Return (x, y) of the center of cell containing provided text 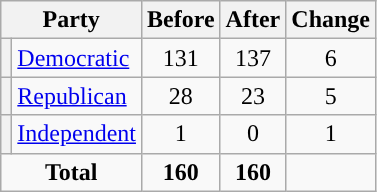
Independent (77, 134)
After (253, 20)
Party (72, 20)
Change (331, 20)
137 (253, 58)
131 (180, 58)
6 (331, 58)
Total (72, 172)
23 (253, 96)
0 (253, 134)
Before (180, 20)
Republican (77, 96)
28 (180, 96)
Democratic (77, 58)
5 (331, 96)
